Identify which cell holds the provided text, then report its (X, Y) central coordinate. 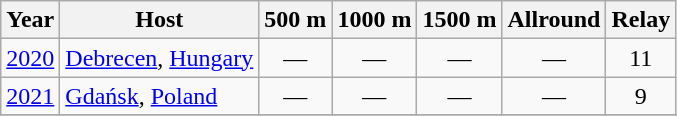
Year (30, 20)
Relay (641, 20)
Allround (554, 20)
500 m (296, 20)
2021 (30, 96)
Host (160, 20)
1500 m (460, 20)
2020 (30, 58)
1000 m (374, 20)
Debrecen, Hungary (160, 58)
Gdańsk, Poland (160, 96)
11 (641, 58)
9 (641, 96)
